Provide the [x, y] coordinate of the cell's center where the given text is located.  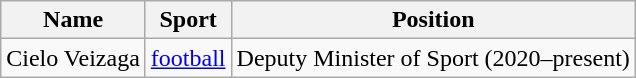
Deputy Minister of Sport (2020–present) [433, 58]
Sport [188, 20]
Name [74, 20]
football [188, 58]
Cielo Veizaga [74, 58]
Position [433, 20]
